Find where the given text appears and provide that cell's center as [X, Y] coordinate. 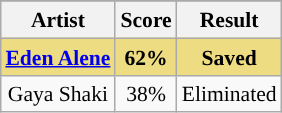
Saved [230, 56]
Eliminated [230, 94]
Gaya Shaki [58, 94]
62% [146, 56]
Score [146, 20]
38% [146, 94]
Eden Alene [58, 56]
Artist [58, 20]
Result [230, 20]
